Return the (X, Y) coordinate for the center point of the cell that contains the specified text.  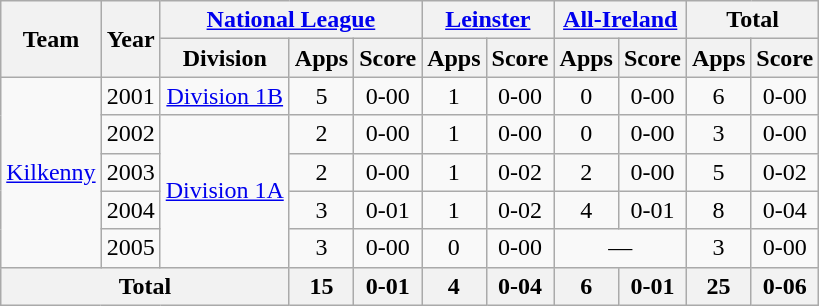
2003 (130, 172)
Kilkenny (51, 172)
0-06 (785, 286)
Leinster (488, 20)
National League (290, 20)
15 (321, 286)
Division 1A (224, 191)
2001 (130, 96)
Division (224, 58)
2004 (130, 210)
Division 1B (224, 96)
— (620, 248)
25 (718, 286)
Team (51, 39)
Year (130, 39)
2002 (130, 134)
All-Ireland (620, 20)
2005 (130, 248)
8 (718, 210)
